Determine the [x, y] coordinate at the center of the cell enclosing the given text.  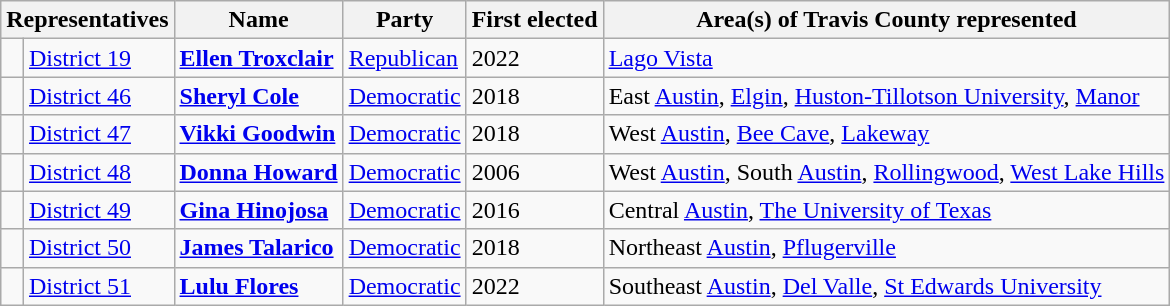
Representatives [88, 20]
First elected [534, 20]
2006 [534, 172]
Northeast Austin, Pflugerville [886, 248]
Ellen Troxclair [258, 58]
Vikki Goodwin [258, 134]
District 51 [98, 286]
Gina Hinojosa [258, 210]
West Austin, Bee Cave, Lakeway [886, 134]
James Talarico [258, 248]
District 48 [98, 172]
2016 [534, 210]
East Austin, Elgin, Huston-Tillotson University, Manor [886, 96]
District 19 [98, 58]
Sheryl Cole [258, 96]
Republican [404, 58]
Area(s) of Travis County represented [886, 20]
Central Austin, The University of Texas [886, 210]
West Austin, South Austin, Rollingwood, West Lake Hills [886, 172]
District 49 [98, 210]
District 46 [98, 96]
Party [404, 20]
Lago Vista [886, 58]
Lulu Flores [258, 286]
Donna Howard [258, 172]
Name [258, 20]
District 47 [98, 134]
Southeast Austin, Del Valle, St Edwards University [886, 286]
District 50 [98, 248]
